Determine the (X, Y) coordinate at the center of the cell enclosing the given text.  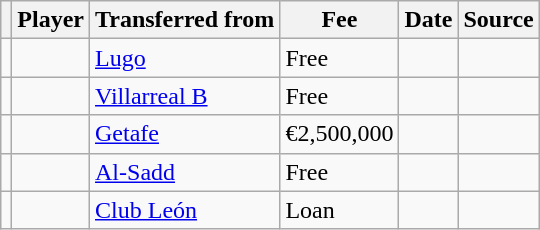
Lugo (185, 58)
Villarreal B (185, 96)
Club León (185, 210)
Source (498, 20)
Getafe (185, 134)
Date (428, 20)
Al-Sadd (185, 172)
Transferred from (185, 20)
€2,500,000 (340, 134)
Fee (340, 20)
Loan (340, 210)
Player (51, 20)
